Capture the cell that displays the provided text and extract its [X, Y] central coordinate. 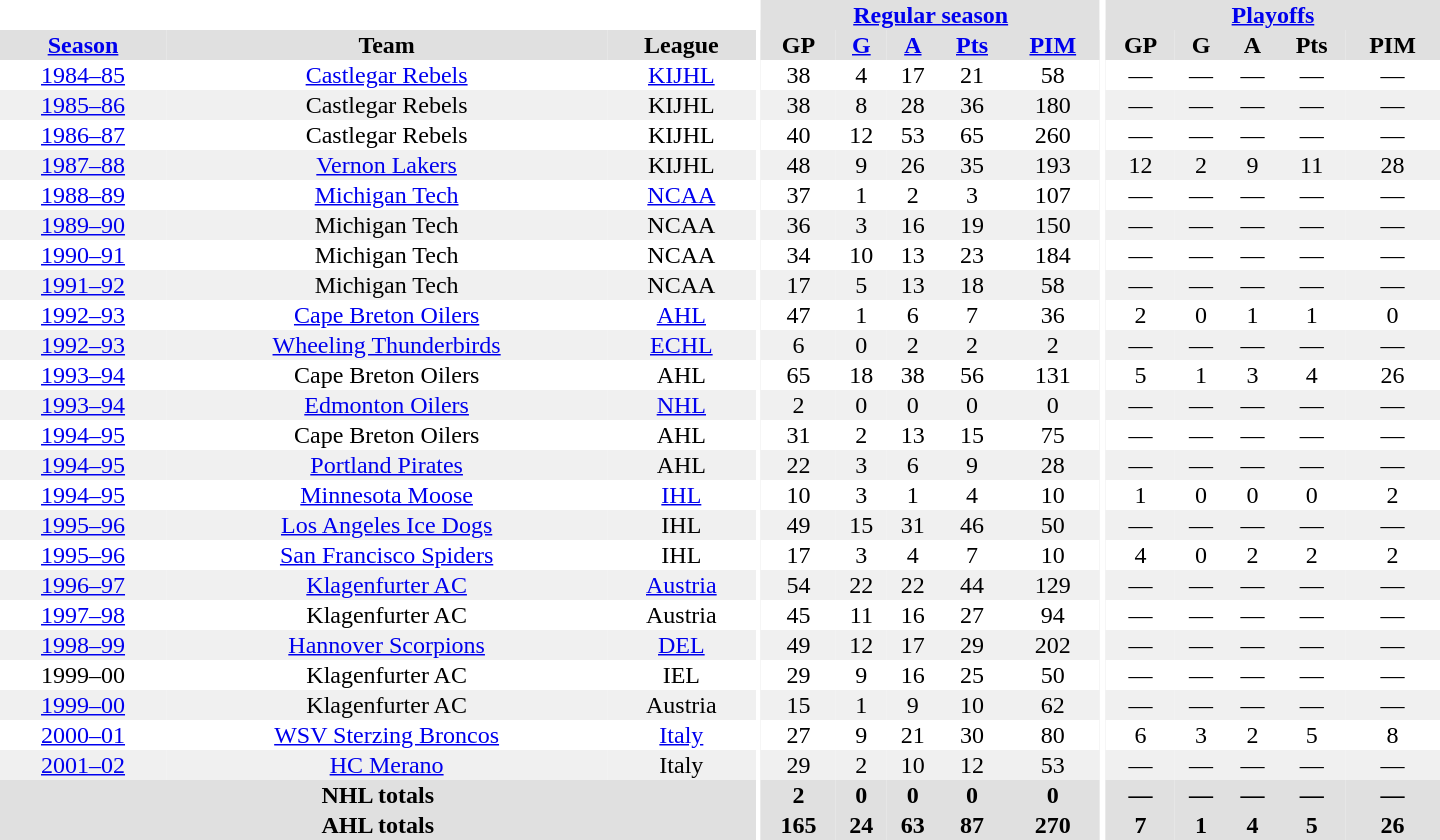
Season [83, 45]
54 [798, 585]
Regular season [930, 15]
Hannover Scorpions [386, 645]
1996–97 [83, 585]
AHL totals [378, 825]
260 [1052, 135]
1986–87 [83, 135]
WSV Sterzing Broncos [386, 735]
150 [1052, 225]
75 [1052, 435]
47 [798, 315]
40 [798, 135]
35 [972, 165]
46 [972, 525]
87 [972, 825]
165 [798, 825]
48 [798, 165]
Los Angeles Ice Dogs [386, 525]
2000–01 [83, 735]
League [681, 45]
IEL [681, 675]
NHL [681, 405]
23 [972, 255]
1998–99 [83, 645]
Minnesota Moose [386, 495]
80 [1052, 735]
Team [386, 45]
Edmonton Oilers [386, 405]
62 [1052, 705]
San Francisco Spiders [386, 555]
1988–89 [83, 195]
HC Merano [386, 765]
19 [972, 225]
44 [972, 585]
1985–86 [83, 105]
Playoffs [1273, 15]
63 [913, 825]
1990–91 [83, 255]
184 [1052, 255]
Vernon Lakers [386, 165]
1984–85 [83, 75]
34 [798, 255]
56 [972, 375]
131 [1052, 375]
NHL totals [378, 795]
1989–90 [83, 225]
DEL [681, 645]
202 [1052, 645]
24 [862, 825]
270 [1052, 825]
37 [798, 195]
180 [1052, 105]
ECHL [681, 345]
94 [1052, 615]
45 [798, 615]
Portland Pirates [386, 465]
1997–98 [83, 615]
2001–02 [83, 765]
30 [972, 735]
25 [972, 675]
193 [1052, 165]
1991–92 [83, 285]
129 [1052, 585]
1987–88 [83, 165]
107 [1052, 195]
Wheeling Thunderbirds [386, 345]
